From the cell containing the given text, extract its center point as [X, Y] coordinate. 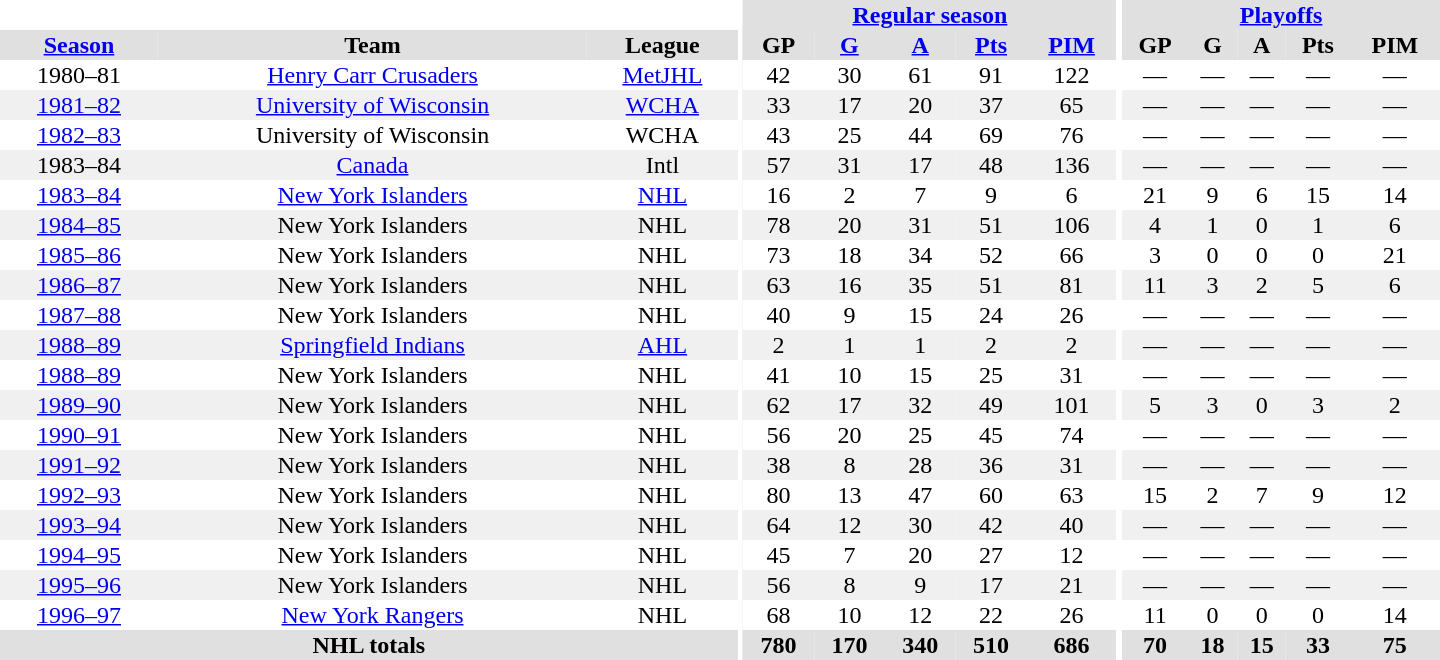
36 [992, 465]
34 [920, 255]
1994–95 [79, 555]
22 [992, 615]
1996–97 [79, 615]
1985–86 [79, 255]
170 [850, 645]
1981–82 [79, 105]
510 [992, 645]
1993–94 [79, 525]
62 [778, 405]
1992–93 [79, 495]
Springfield Indians [372, 345]
24 [992, 315]
73 [778, 255]
70 [1155, 645]
68 [778, 615]
78 [778, 225]
80 [778, 495]
1995–96 [79, 585]
61 [920, 75]
340 [920, 645]
Team [372, 45]
1989–90 [79, 405]
1980–81 [79, 75]
Playoffs [1281, 15]
76 [1071, 135]
1991–92 [79, 465]
101 [1071, 405]
35 [920, 285]
75 [1395, 645]
1984–85 [79, 225]
780 [778, 645]
65 [1071, 105]
66 [1071, 255]
13 [850, 495]
44 [920, 135]
57 [778, 165]
1986–87 [79, 285]
MetJHL [662, 75]
1987–88 [79, 315]
New York Rangers [372, 615]
136 [1071, 165]
48 [992, 165]
122 [1071, 75]
686 [1071, 645]
38 [778, 465]
74 [1071, 435]
49 [992, 405]
52 [992, 255]
60 [992, 495]
106 [1071, 225]
AHL [662, 345]
Intl [662, 165]
41 [778, 375]
64 [778, 525]
47 [920, 495]
League [662, 45]
NHL totals [369, 645]
28 [920, 465]
32 [920, 405]
4 [1155, 225]
27 [992, 555]
69 [992, 135]
43 [778, 135]
1982–83 [79, 135]
81 [1071, 285]
Regular season [930, 15]
Season [79, 45]
37 [992, 105]
Henry Carr Crusaders [372, 75]
Canada [372, 165]
91 [992, 75]
1990–91 [79, 435]
